Output the [x, y] coordinate of the center of the cell containing the given text.  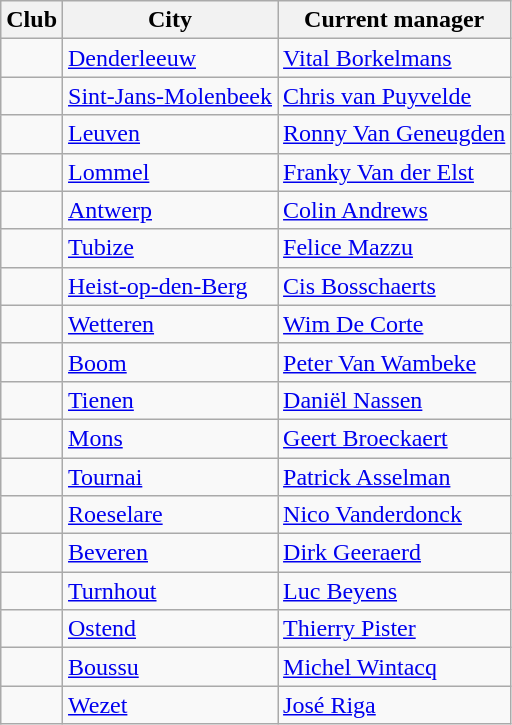
Lommel [170, 172]
Beveren [170, 553]
Heist-op-den-Berg [170, 286]
Michel Wintacq [394, 667]
Ronny Van Geneugden [394, 134]
Leuven [170, 134]
Wim De Corte [394, 324]
Peter Van Wambeke [394, 362]
Tienen [170, 400]
José Riga [394, 705]
Daniël Nassen [394, 400]
Sint-Jans-Molenbeek [170, 96]
Cis Bosschaerts [394, 286]
Tubize [170, 248]
City [170, 20]
Thierry Pister [394, 629]
Nico Vanderdonck [394, 515]
Vital Borkelmans [394, 58]
Wezet [170, 705]
Mons [170, 438]
Boom [170, 362]
Denderleeuw [170, 58]
Luc Beyens [394, 591]
Chris van Puyvelde [394, 96]
Current manager [394, 20]
Antwerp [170, 210]
Boussu [170, 667]
Club [32, 20]
Tournai [170, 477]
Patrick Asselman [394, 477]
Ostend [170, 629]
Felice Mazzu [394, 248]
Colin Andrews [394, 210]
Turnhout [170, 591]
Geert Broeckaert [394, 438]
Franky Van der Elst [394, 172]
Wetteren [170, 324]
Roeselare [170, 515]
Dirk Geeraerd [394, 553]
